Provide the (x, y) coordinate of the cell's center where the given text is located.  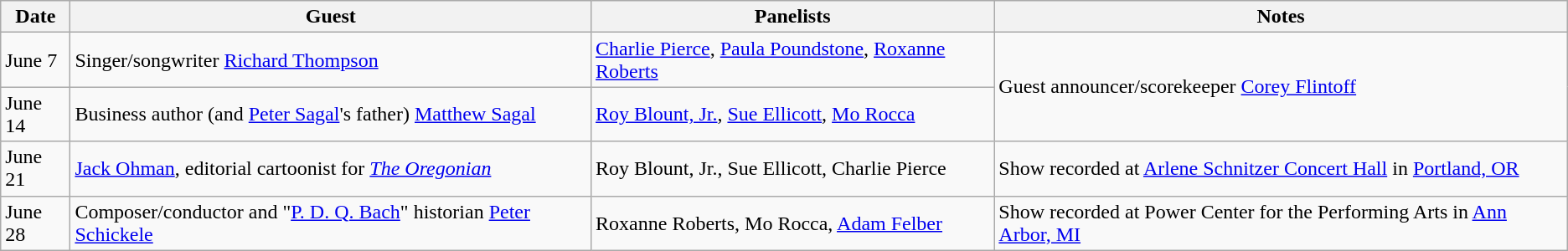
Guest (331, 17)
Jack Ohman, editorial cartoonist for The Oregonian (331, 169)
Show recorded at Arlene Schnitzer Concert Hall in Portland, OR (1281, 169)
Roy Blount, Jr., Sue Ellicott, Mo Rocca (792, 114)
Singer/songwriter Richard Thompson (331, 60)
Charlie Pierce, Paula Poundstone, Roxanne Roberts (792, 60)
Guest announcer/scorekeeper Corey Flintoff (1281, 87)
Roxanne Roberts, Mo Rocca, Adam Felber (792, 223)
June 14 (35, 114)
Date (35, 17)
Show recorded at Power Center for the Performing Arts in Ann Arbor, MI (1281, 223)
Notes (1281, 17)
June 7 (35, 60)
Business author (and Peter Sagal's father) Matthew Sagal (331, 114)
Panelists (792, 17)
Roy Blount, Jr., Sue Ellicott, Charlie Pierce (792, 169)
June 28 (35, 223)
Composer/conductor and "P. D. Q. Bach" historian Peter Schickele (331, 223)
June 21 (35, 169)
